Scan for the cell matching the given text and deliver its (X, Y) coordinate at center. 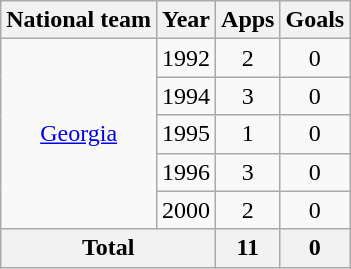
1 (248, 134)
Total (108, 248)
Year (186, 20)
1994 (186, 96)
1992 (186, 58)
Georgia (79, 134)
National team (79, 20)
Apps (248, 20)
11 (248, 248)
Goals (315, 20)
1995 (186, 134)
2000 (186, 210)
1996 (186, 172)
